Extract the (x, y) coordinate from the center of the cell holding the provided text.  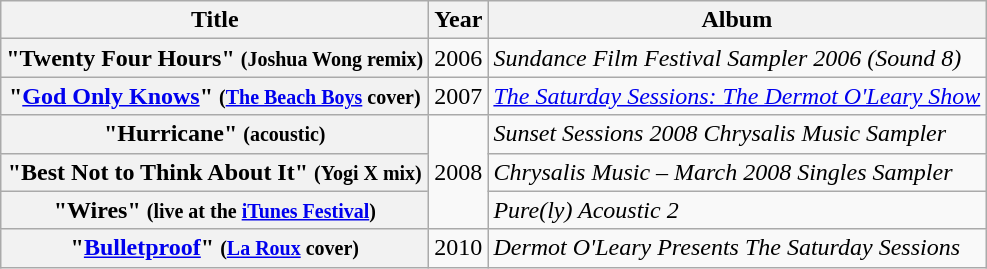
"Best Not to Think About It" (Yogi X mix) (215, 172)
Chrysalis Music – March 2008 Singles Sampler (737, 172)
"Twenty Four Hours" (Joshua Wong remix) (215, 58)
2006 (458, 58)
2007 (458, 96)
"Hurricane" (acoustic) (215, 134)
Title (215, 20)
The Saturday Sessions: The Dermot O'Leary Show (737, 96)
2008 (458, 172)
Sunset Sessions 2008 Chrysalis Music Sampler (737, 134)
2010 (458, 248)
Dermot O'Leary Presents The Saturday Sessions (737, 248)
"Wires" (live at the iTunes Festival) (215, 210)
Year (458, 20)
Album (737, 20)
Pure(ly) Acoustic 2 (737, 210)
Sundance Film Festival Sampler 2006 (Sound 8) (737, 58)
"Bulletproof" (La Roux cover) (215, 248)
"God Only Knows" (The Beach Boys cover) (215, 96)
